Pinpoint the cell where the given text exists, returning its (x, y) midpoint coordinate. 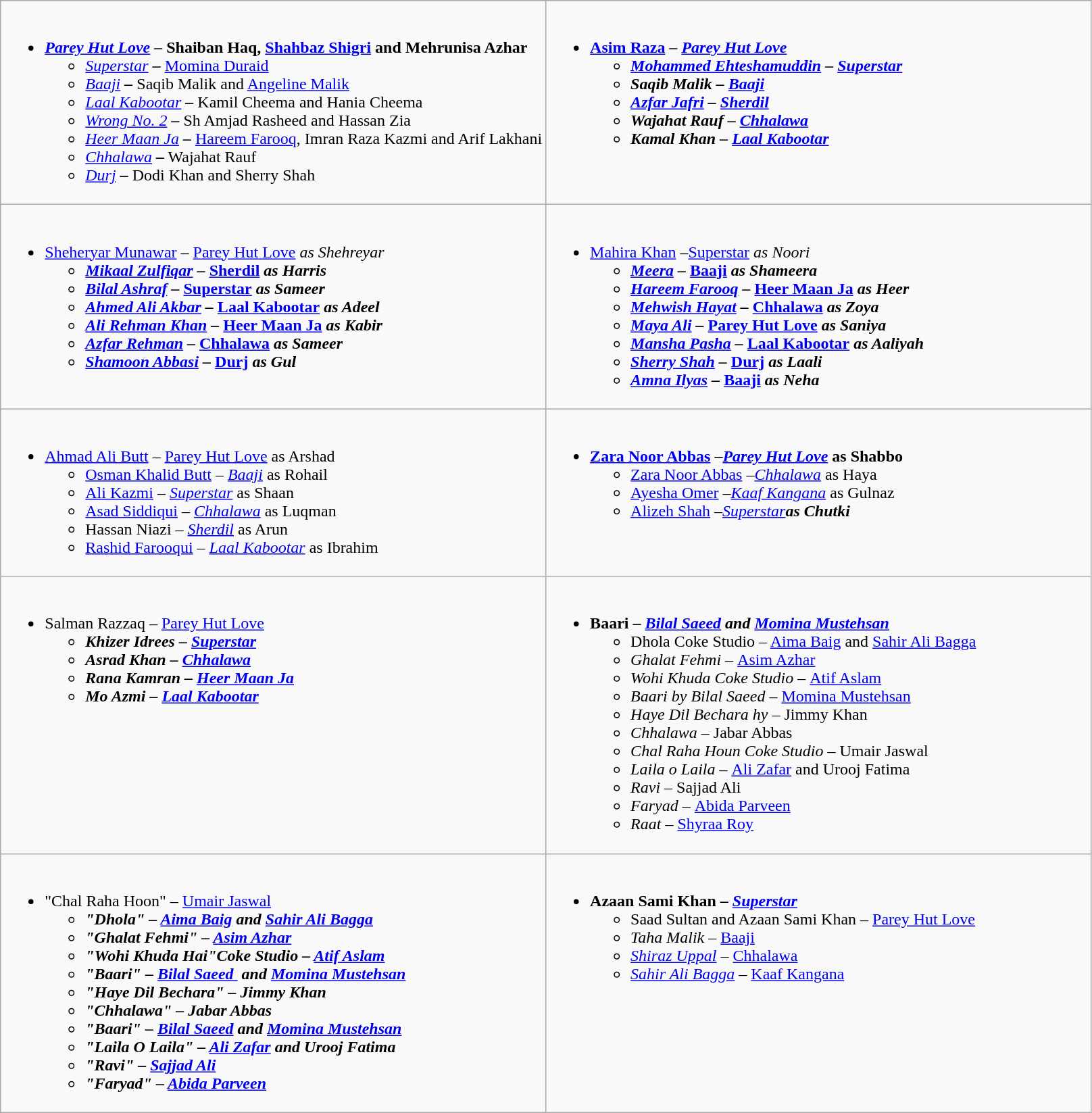
Asim Raza – Parey Hut LoveMohammed Ehteshamuddin – SuperstarSaqib Malik – BaajiAzfar Jafri – SherdilWajahat Rauf – ChhalawaKamal Khan – Laal Kabootar (819, 103)
Azaan Sami Khan – SuperstarSaad Sultan and Azaan Sami Khan – Parey Hut LoveTaha Malik – BaajiShiraz Uppal – ChhalawaSahir Ali Bagga – Kaaf Kangana (819, 983)
Zara Noor Abbas –Parey Hut Love as ShabboZara Noor Abbas –Chhalawa as HayaAyesha Omer –Kaaf Kangana as GulnazAlizeh Shah –Superstaras Chutki (819, 493)
Salman Razzaq – Parey Hut LoveKhizer Idrees – SuperstarAsrad Khan – ChhalawaRana Kamran – Heer Maan JaMo Azmi – Laal Kabootar (273, 715)
